Determine the [x, y] coordinate at the center of the cell enclosing the given text.  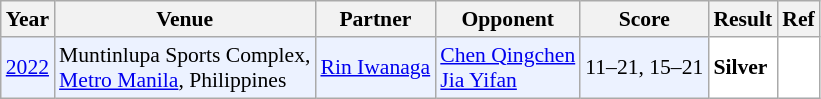
Muntinlupa Sports Complex,Metro Manila, Philippines [184, 68]
Year [28, 19]
Ref [798, 19]
Opponent [508, 19]
11–21, 15–21 [644, 68]
Partner [375, 19]
Score [644, 19]
Result [742, 19]
Chen Qingchen Jia Yifan [508, 68]
Venue [184, 19]
Silver [742, 68]
Rin Iwanaga [375, 68]
2022 [28, 68]
